Extract the [X, Y] coordinate from the center of the cell holding the provided text.  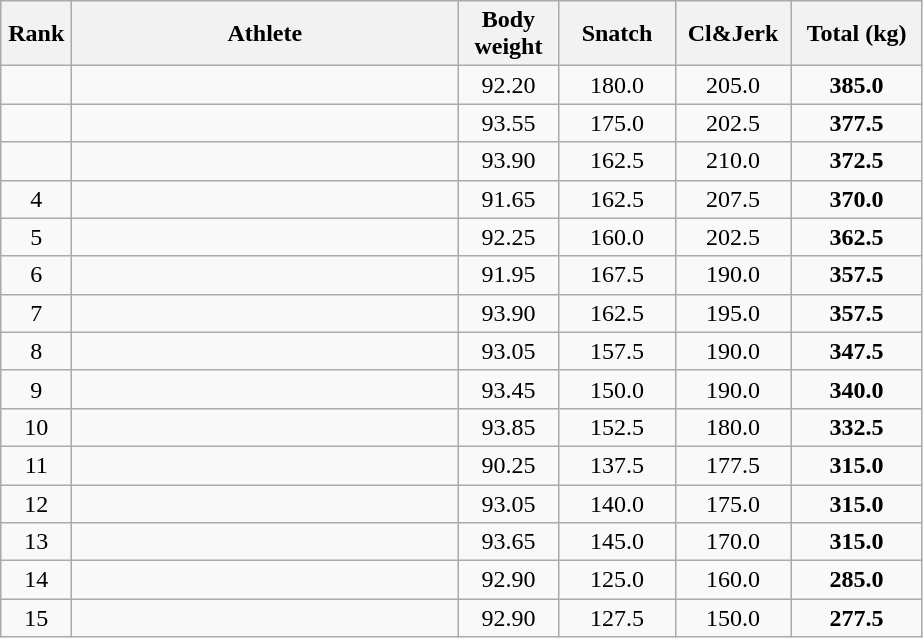
167.5 [617, 275]
8 [36, 351]
210.0 [733, 161]
10 [36, 427]
370.0 [856, 199]
372.5 [856, 161]
91.95 [508, 275]
14 [36, 580]
207.5 [733, 199]
12 [36, 503]
5 [36, 237]
93.85 [508, 427]
195.0 [733, 313]
Rank [36, 34]
332.5 [856, 427]
170.0 [733, 542]
92.25 [508, 237]
145.0 [617, 542]
93.65 [508, 542]
137.5 [617, 465]
127.5 [617, 618]
205.0 [733, 85]
92.20 [508, 85]
11 [36, 465]
340.0 [856, 389]
93.55 [508, 123]
4 [36, 199]
Total (kg) [856, 34]
9 [36, 389]
377.5 [856, 123]
Snatch [617, 34]
347.5 [856, 351]
15 [36, 618]
91.65 [508, 199]
177.5 [733, 465]
7 [36, 313]
90.25 [508, 465]
Athlete [265, 34]
13 [36, 542]
Body weight [508, 34]
125.0 [617, 580]
277.5 [856, 618]
362.5 [856, 237]
93.45 [508, 389]
157.5 [617, 351]
152.5 [617, 427]
285.0 [856, 580]
140.0 [617, 503]
6 [36, 275]
385.0 [856, 85]
Cl&Jerk [733, 34]
